Search for the cell housing the specified text and yield its (x, y) center coordinate. 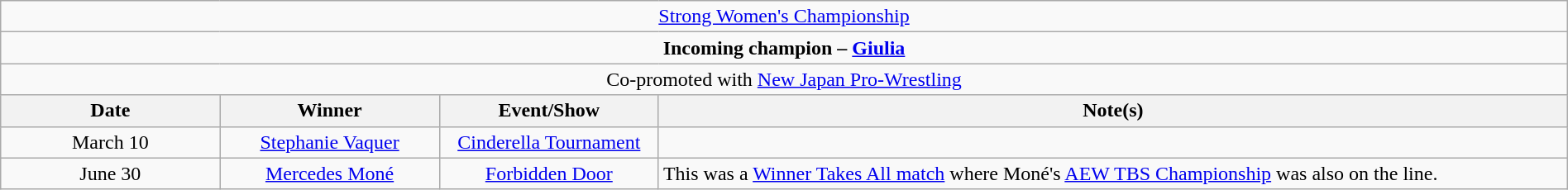
June 30 (111, 173)
Date (111, 111)
This was a Winner Takes All match where Moné's AEW TBS Championship was also on the line. (1113, 173)
Incoming champion – Giulia (784, 48)
Cinderella Tournament (549, 142)
Stephanie Vaquer (329, 142)
Co-promoted with New Japan Pro-Wrestling (784, 79)
Forbidden Door (549, 173)
March 10 (111, 142)
Winner (329, 111)
Mercedes Moné (329, 173)
Event/Show (549, 111)
Note(s) (1113, 111)
Strong Women's Championship (784, 17)
